Extract the [x, y] coordinate from the center of the cell holding the provided text.  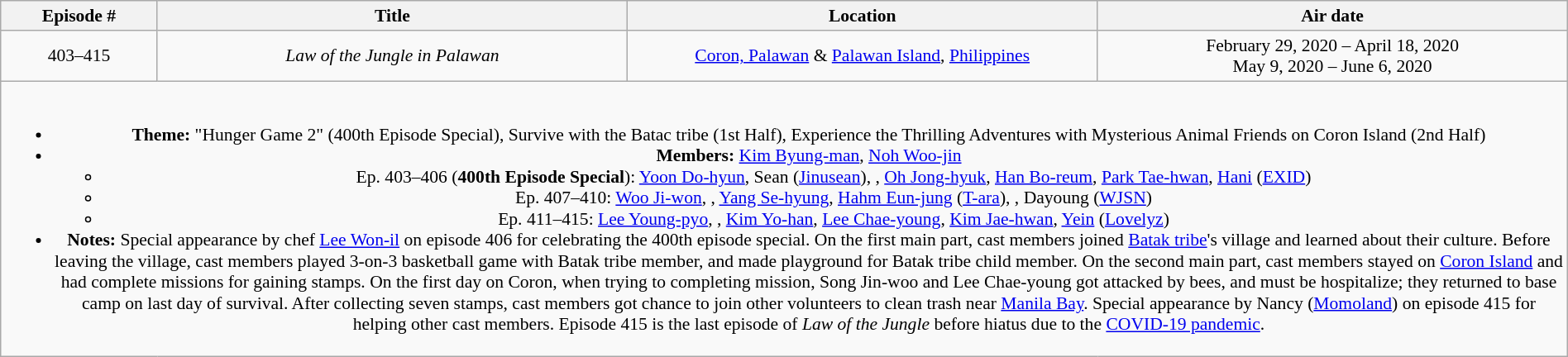
403–415 [79, 56]
Episode # [79, 16]
Law of the Jungle in Palawan [392, 56]
Location [863, 16]
Title [392, 16]
Coron, Palawan & Palawan Island, Philippines [863, 56]
Air date [1332, 16]
February 29, 2020 – April 18, 2020May 9, 2020 – June 6, 2020 [1332, 56]
